Find where the given text appears and provide that cell's center as [x, y] coordinate. 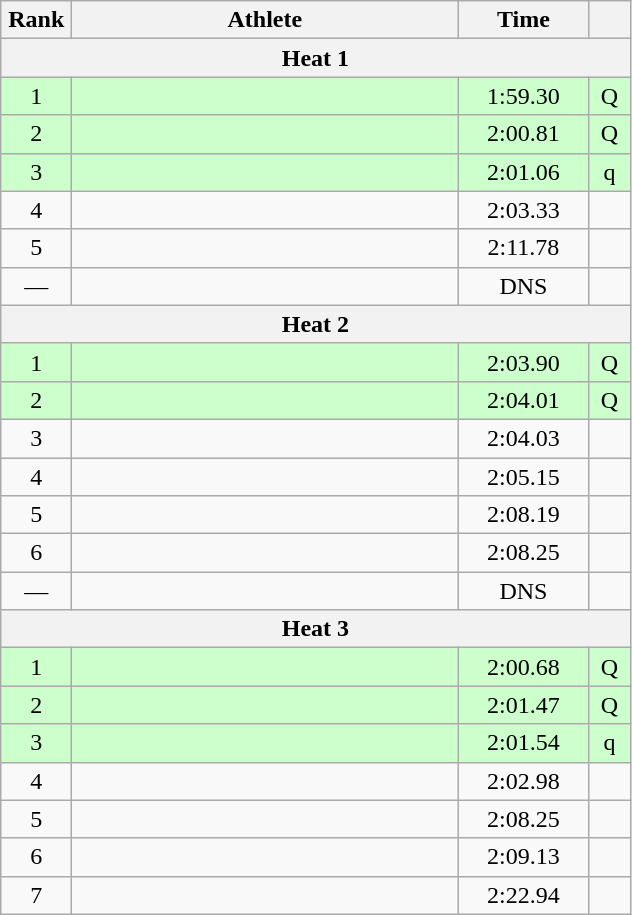
2:11.78 [524, 248]
Time [524, 20]
7 [36, 895]
Heat 1 [316, 58]
2:05.15 [524, 477]
Heat 3 [316, 629]
2:02.98 [524, 781]
Rank [36, 20]
Heat 2 [316, 324]
2:04.01 [524, 400]
2:04.03 [524, 438]
2:00.81 [524, 134]
2:00.68 [524, 667]
1:59.30 [524, 96]
2:03.90 [524, 362]
2:01.54 [524, 743]
2:22.94 [524, 895]
2:09.13 [524, 857]
Athlete [265, 20]
2:08.19 [524, 515]
2:03.33 [524, 210]
2:01.47 [524, 705]
2:01.06 [524, 172]
